Output the (X, Y) coordinate of the center of the cell containing the given text.  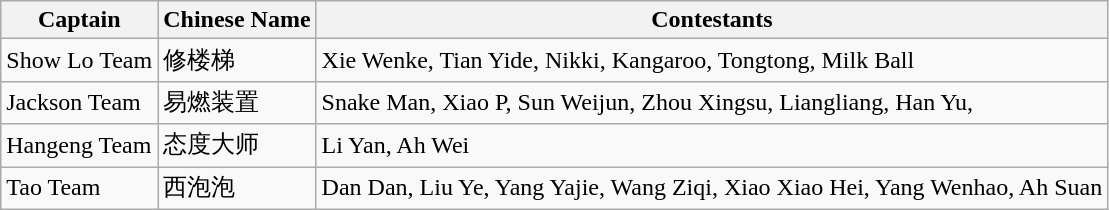
态度大师 (237, 146)
西泡泡 (237, 188)
Contestants (712, 20)
Chinese Name (237, 20)
易燃装置 (237, 102)
Li Yan, Ah Wei (712, 146)
Show Lo Team (80, 60)
Dan Dan, Liu Ye, Yang Yajie, Wang Ziqi, Xiao Xiao Hei, Yang Wenhao, Ah Suan (712, 188)
修楼梯 (237, 60)
Xie Wenke, Tian Yide, Nikki, Kangaroo, Tongtong, Milk Ball (712, 60)
Captain (80, 20)
Jackson Team (80, 102)
Snake Man, Xiao P, Sun Weijun, Zhou Xingsu, Liangliang, Han Yu, (712, 102)
Tao Team (80, 188)
Hangeng Team (80, 146)
